Provide the [X, Y] coordinate of the cell's center where the given text is located.  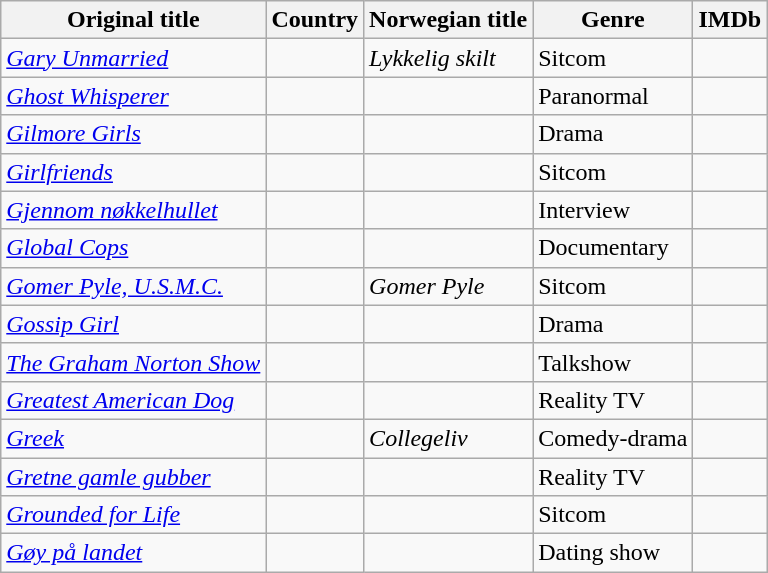
Gilmore Girls [134, 134]
Talkshow [613, 362]
Girlfriends [134, 172]
Comedy-drama [613, 438]
Gary Unmarried [134, 58]
Gomer Pyle, U.S.M.C. [134, 286]
Gjennom nøkkelhullet [134, 210]
Ghost Whisperer [134, 96]
Paranormal [613, 96]
Gossip Girl [134, 324]
Dating show [613, 553]
The Graham Norton Show [134, 362]
Lykkelig skilt [448, 58]
Grounded for Life [134, 515]
IMDb [730, 20]
Gretne gamle gubber [134, 477]
Greek [134, 438]
Original title [134, 20]
Gøy på landet [134, 553]
Genre [613, 20]
Documentary [613, 248]
Interview [613, 210]
Country [315, 20]
Norwegian title [448, 20]
Greatest American Dog [134, 400]
Global Cops [134, 248]
Gomer Pyle [448, 286]
Collegeliv [448, 438]
